Identify which cell holds the provided text, then report its (X, Y) central coordinate. 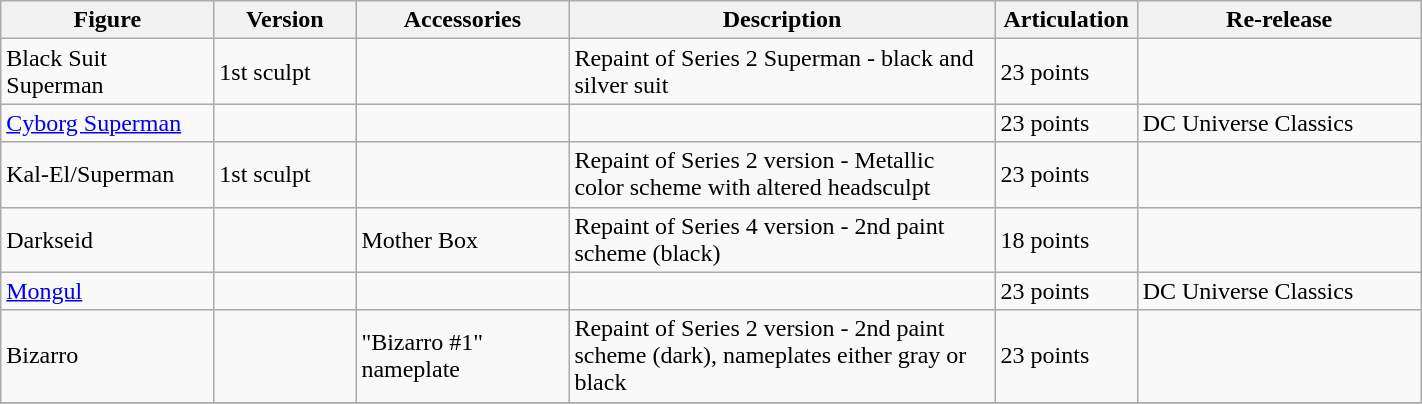
"Bizarro #1" nameplate (462, 356)
Repaint of Series 2 version - Metallic color scheme with altered headsculpt (782, 174)
Articulation (1066, 20)
Repaint of Series 2 Superman - black and silver suit (782, 72)
Darkseid (108, 240)
Re-release (1279, 20)
Repaint of Series 4 version - 2nd paint scheme (black) (782, 240)
Mongul (108, 291)
Mother Box (462, 240)
Black Suit Superman (108, 72)
18 points (1066, 240)
Repaint of Series 2 version - 2nd paint scheme (dark), nameplates either gray or black (782, 356)
Version (285, 20)
Bizarro (108, 356)
Accessories (462, 20)
Description (782, 20)
Kal-El/Superman (108, 174)
Figure (108, 20)
Cyborg Superman (108, 123)
